Capture the cell that displays the provided text and extract its [X, Y] central coordinate. 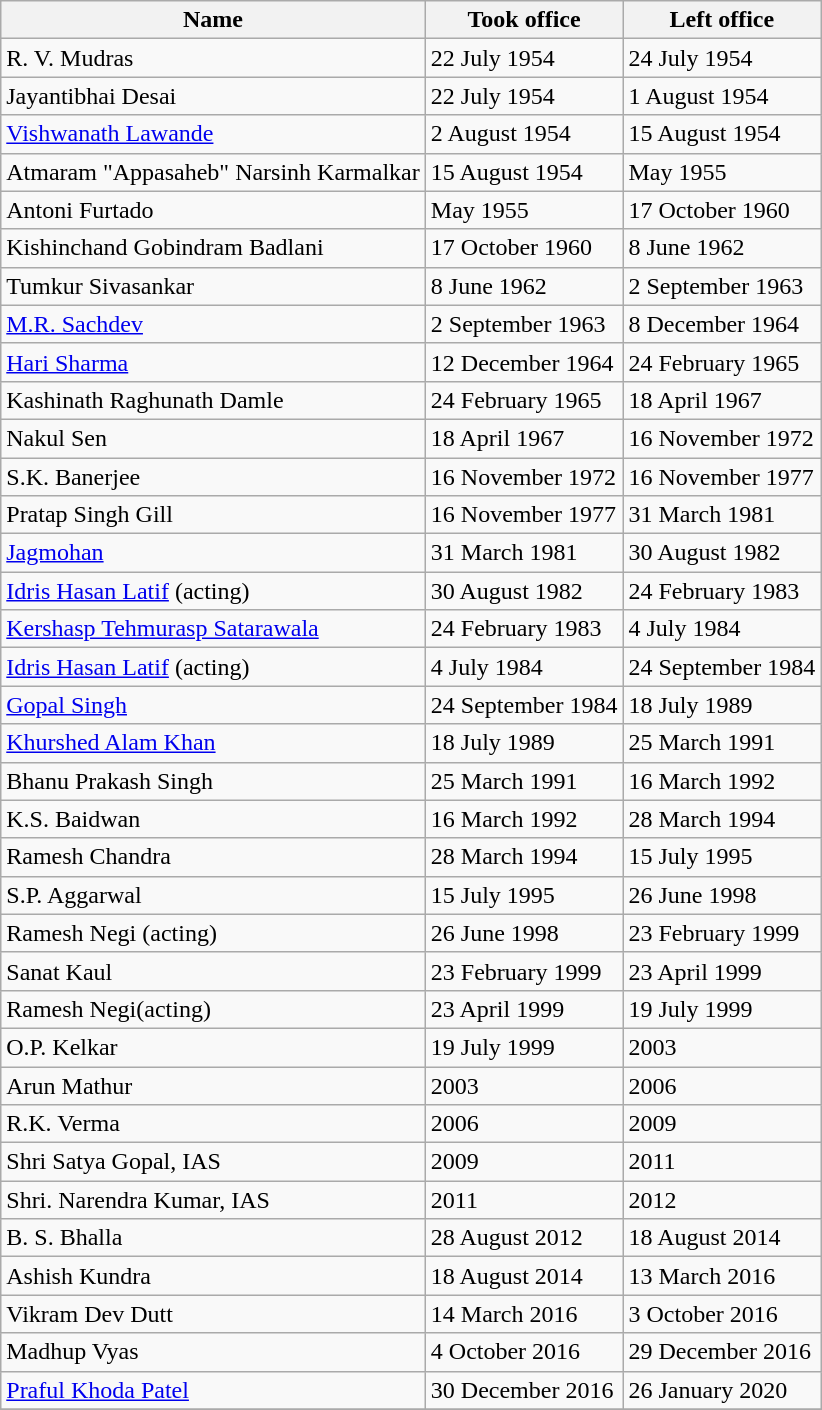
Praful Khoda Patel [214, 1390]
13 March 2016 [722, 1276]
Jayantibhai Desai [214, 96]
Antoni Furtado [214, 210]
24 July 1954 [722, 58]
29 December 2016 [722, 1352]
12 December 1964 [524, 362]
Madhup Vyas [214, 1352]
S.P. Aggarwal [214, 895]
K.S. Baidwan [214, 819]
30 December 2016 [524, 1390]
Kershasp Tehmurasp Satarawala [214, 629]
R. V. Mudras [214, 58]
Khurshed Alam Khan [214, 743]
Ramesh Negi (acting) [214, 933]
Ramesh Negi(acting) [214, 1009]
Left office [722, 20]
28 August 2012 [524, 1238]
O.P. Kelkar [214, 1047]
3 October 2016 [722, 1314]
8 December 1964 [722, 324]
26 January 2020 [722, 1390]
S.K. Banerjee [214, 477]
2 August 1954 [524, 134]
Shri. Narendra Kumar, IAS [214, 1200]
M.R. Sachdev [214, 324]
Ashish Kundra [214, 1276]
Ramesh Chandra [214, 857]
Sanat Kaul [214, 971]
Atmaram "Appasaheb" Narsinh Karmalkar [214, 172]
R.K. Verma [214, 1124]
Name [214, 20]
Hari Sharma [214, 362]
1 August 1954 [722, 96]
14 March 2016 [524, 1314]
B. S. Bhalla [214, 1238]
Kishinchand Gobindram Badlani [214, 248]
Gopal Singh [214, 705]
Nakul Sen [214, 438]
Vishwanath Lawande [214, 134]
2012 [722, 1200]
Jagmohan [214, 553]
Bhanu Prakash Singh [214, 781]
Kashinath Raghunath Damle [214, 400]
Arun Mathur [214, 1085]
Tumkur Sivasankar [214, 286]
Vikram Dev Dutt [214, 1314]
Shri Satya Gopal, IAS [214, 1162]
4 October 2016 [524, 1352]
Pratap Singh Gill [214, 515]
Took office [524, 20]
